Find where the given text appears and provide that cell's center as (x, y) coordinate. 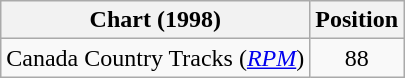
Chart (1998) (156, 20)
88 (357, 58)
Position (357, 20)
Canada Country Tracks (RPM) (156, 58)
